Provide the [x, y] coordinate of the cell's center where the given text is located.  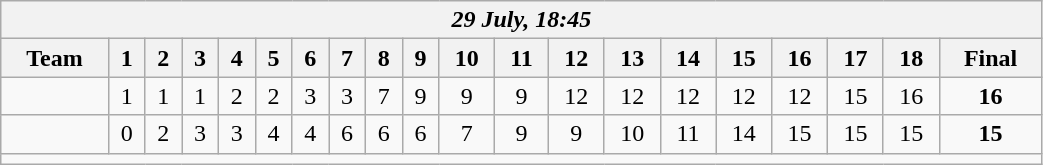
Team [55, 58]
29 July, 18:45 [522, 20]
Final [990, 58]
5 [274, 58]
17 [856, 58]
0 [126, 134]
18 [911, 58]
13 [632, 58]
8 [384, 58]
